Pinpoint the cell where the given text exists, returning its (x, y) midpoint coordinate. 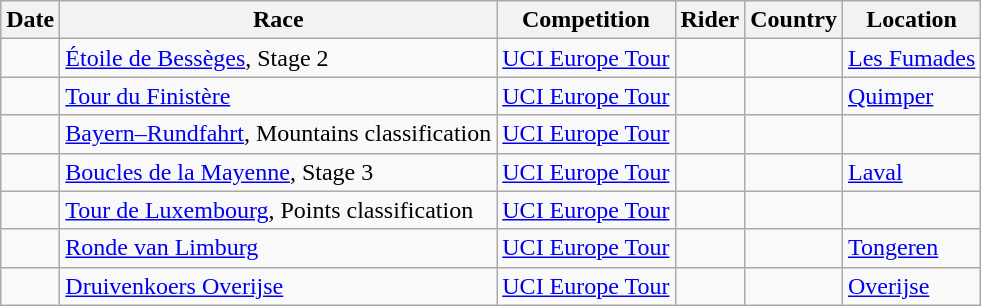
Rider (710, 20)
Date (30, 20)
Laval (911, 172)
Tour du Finistère (278, 96)
Ronde van Limburg (278, 248)
Tongeren (911, 248)
Competition (586, 20)
Boucles de la Mayenne, Stage 3 (278, 172)
Overijse (911, 286)
Druivenkoers Overijse (278, 286)
Country (794, 20)
Location (911, 20)
Étoile de Bessèges, Stage 2 (278, 58)
Quimper (911, 96)
Les Fumades (911, 58)
Race (278, 20)
Bayern–Rundfahrt, Mountains classification (278, 134)
Tour de Luxembourg, Points classification (278, 210)
